Output the (x, y) coordinate of the center of the cell containing the given text.  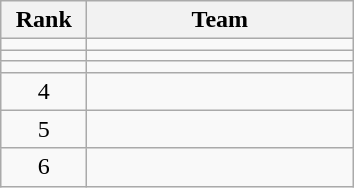
4 (44, 91)
Rank (44, 20)
Team (220, 20)
6 (44, 167)
5 (44, 129)
